Find where the given text appears and provide that cell's center as (x, y) coordinate. 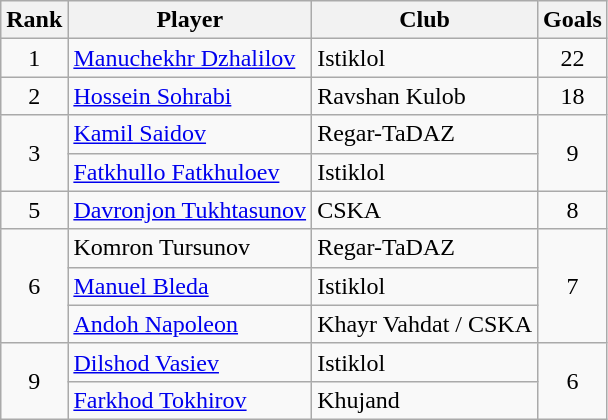
Dilshod Vasiev (190, 362)
Goals (573, 20)
Ravshan Kulob (425, 96)
CSKA (425, 210)
Farkhod Tokhirov (190, 400)
Manuel Bleda (190, 286)
Club (425, 20)
5 (34, 210)
18 (573, 96)
Andoh Napoleon (190, 324)
Khayr Vahdat / CSKA (425, 324)
Manuchekhr Dzhalilov (190, 58)
Rank (34, 20)
Kamil Saidov (190, 134)
Fatkhullo Fatkhuloev (190, 172)
22 (573, 58)
3 (34, 153)
Player (190, 20)
Hossein Sohrabi (190, 96)
Komron Tursunov (190, 248)
Khujand (425, 400)
Davronjon Tukhtasunov (190, 210)
2 (34, 96)
7 (573, 286)
8 (573, 210)
1 (34, 58)
